Pinpoint the cell where the given text exists, returning its [x, y] midpoint coordinate. 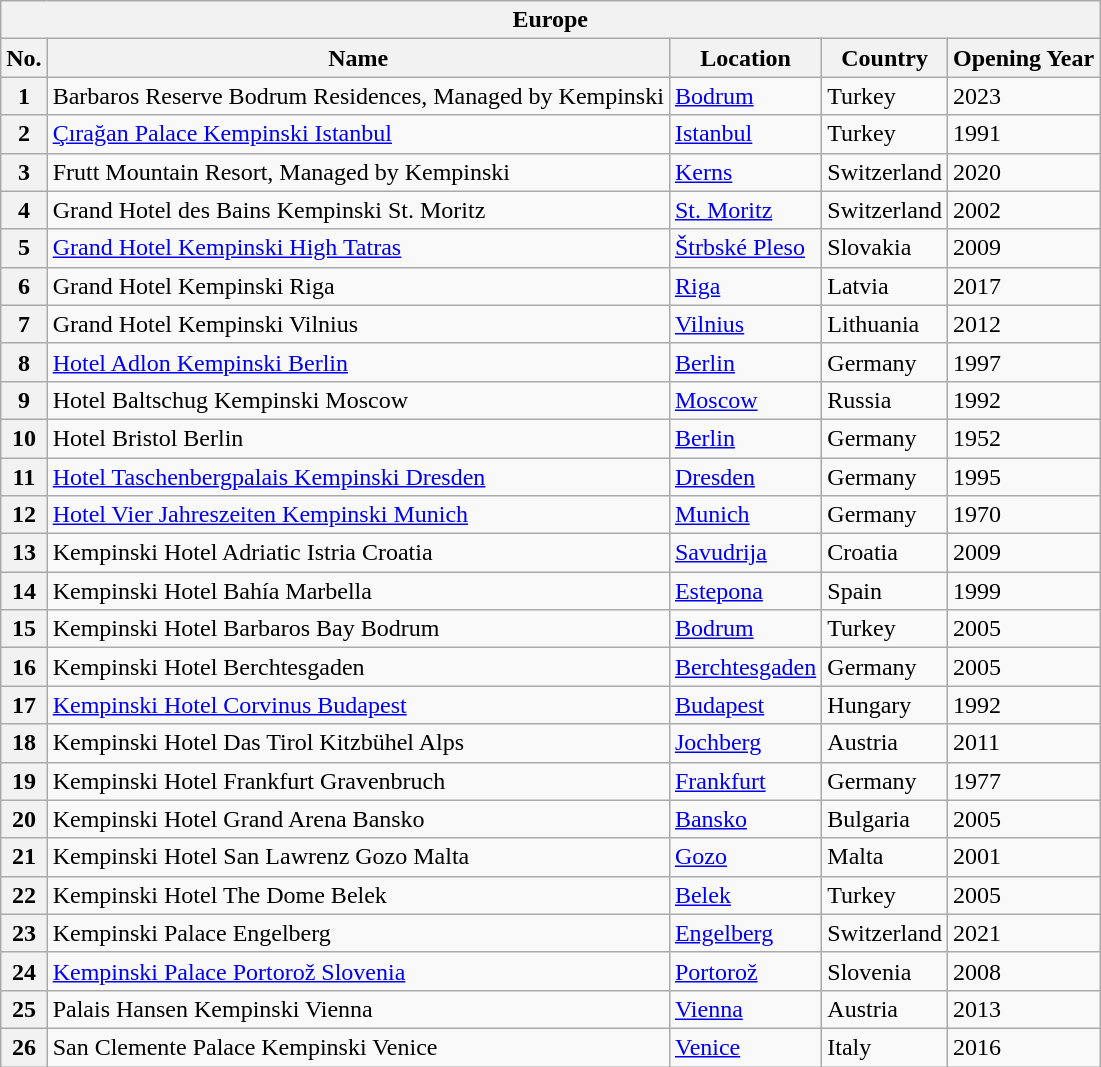
Kempinski Hotel Barbaros Bay Bodrum [358, 629]
2016 [1023, 1047]
Moscow [745, 400]
Gozo [745, 857]
Lithuania [885, 324]
Hotel Adlon Kempinski Berlin [358, 362]
Europe [550, 20]
2013 [1023, 1009]
5 [24, 248]
Frankfurt [745, 781]
St. Moritz [745, 210]
San Clemente Palace Kempinski Venice [358, 1047]
Estepona [745, 591]
9 [24, 400]
Malta [885, 857]
2011 [1023, 743]
7 [24, 324]
19 [24, 781]
8 [24, 362]
10 [24, 438]
Bulgaria [885, 819]
Munich [745, 515]
1995 [1023, 477]
Kempinski Hotel Adriatic Istria Croatia [358, 553]
Hotel Taschenbergpalais Kempinski Dresden [358, 477]
Slovenia [885, 971]
6 [24, 286]
Russia [885, 400]
Dresden [745, 477]
Kempinski Hotel Bahía Marbella [358, 591]
Spain [885, 591]
Kempinski Hotel Grand Arena Bansko [358, 819]
1952 [1023, 438]
Kempinski Hotel San Lawrenz Gozo Malta [358, 857]
4 [24, 210]
Hotel Bristol Berlin [358, 438]
24 [24, 971]
2 [24, 134]
Italy [885, 1047]
Jochberg [745, 743]
14 [24, 591]
18 [24, 743]
Kempinski Palace Portorož Slovenia [358, 971]
23 [24, 933]
Opening Year [1023, 58]
Palais Hansen Kempinski Vienna [358, 1009]
Kempinski Hotel Das Tirol Kitzbühel Alps [358, 743]
Istanbul [745, 134]
Savudrija [745, 553]
Croatia [885, 553]
26 [24, 1047]
Engelberg [745, 933]
Grand Hotel des Bains Kempinski St. Moritz [358, 210]
2020 [1023, 172]
1997 [1023, 362]
Kempinski Hotel Berchtesgaden [358, 667]
Grand Hotel Kempinski High Tatras [358, 248]
Hotel Vier Jahreszeiten Kempinski Munich [358, 515]
Hotel Baltschug Kempinski Moscow [358, 400]
Frutt Mountain Resort, Managed by Kempinski [358, 172]
Bansko [745, 819]
Kerns [745, 172]
2002 [1023, 210]
Location [745, 58]
Vienna [745, 1009]
13 [24, 553]
Budapest [745, 705]
12 [24, 515]
21 [24, 857]
Riga [745, 286]
Hungary [885, 705]
2001 [1023, 857]
1999 [1023, 591]
17 [24, 705]
Vilnius [745, 324]
16 [24, 667]
2021 [1023, 933]
15 [24, 629]
2023 [1023, 96]
Country [885, 58]
Slovakia [885, 248]
Belek [745, 895]
Kempinski Hotel Frankfurt Gravenbruch [358, 781]
Kempinski Hotel Corvinus Budapest [358, 705]
3 [24, 172]
Grand Hotel Kempinski Vilnius [358, 324]
Name [358, 58]
20 [24, 819]
2017 [1023, 286]
Grand Hotel Kempinski Riga [358, 286]
2008 [1023, 971]
1970 [1023, 515]
Štrbské Pleso [745, 248]
11 [24, 477]
25 [24, 1009]
1991 [1023, 134]
Kempinski Palace Engelberg [358, 933]
Venice [745, 1047]
2012 [1023, 324]
Latvia [885, 286]
1 [24, 96]
22 [24, 895]
1977 [1023, 781]
No. [24, 58]
Barbaros Reserve Bodrum Residences, Managed by Kempinski [358, 96]
Çırağan Palace Kempinski Istanbul [358, 134]
Kempinski Hotel The Dome Belek [358, 895]
Berchtesgaden [745, 667]
Portorož [745, 971]
